Return (x, y) of the center of cell containing provided text 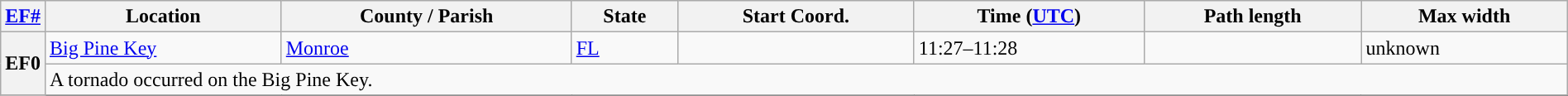
Start Coord. (796, 17)
Path length (1252, 17)
unknown (1464, 48)
State (624, 17)
Max width (1464, 17)
Big Pine Key (163, 48)
FL (624, 48)
County / Parish (427, 17)
EF# (23, 17)
Monroe (427, 48)
A tornado occurred on the Big Pine Key. (806, 79)
Location (163, 17)
11:27–11:28 (1029, 48)
EF0 (23, 64)
Time (UTC) (1029, 17)
